For the text-containing cell, return its midpoint in [X, Y] coordinate format. 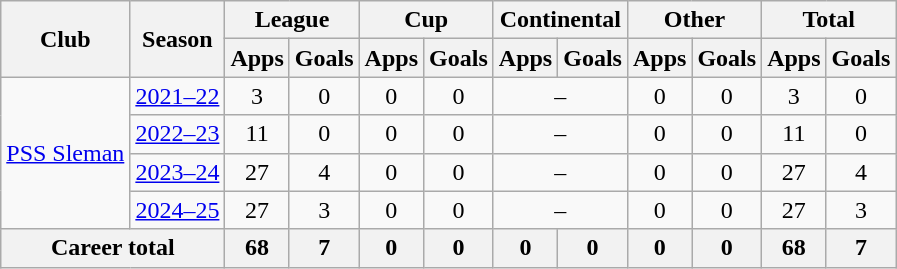
2022–23 [178, 134]
Continental [560, 20]
2024–25 [178, 210]
Season [178, 39]
Other [694, 20]
2023–24 [178, 172]
PSS Sleman [66, 153]
2021–22 [178, 96]
Cup [426, 20]
League [292, 20]
Total [829, 20]
Career total [113, 248]
Club [66, 39]
